From the cell containing the given text, extract its center point as [x, y] coordinate. 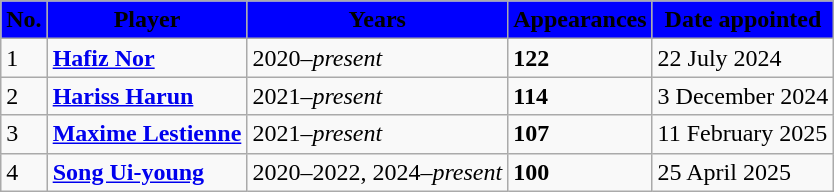
3 December 2024 [743, 96]
Appearances [580, 20]
1 [24, 58]
Hariss Harun [147, 96]
Player [147, 20]
4 [24, 172]
2 [24, 96]
22 July 2024 [743, 58]
Years [378, 20]
2020–2022, 2024–present [378, 172]
107 [580, 134]
Song Ui-young [147, 172]
25 April 2025 [743, 172]
3 [24, 134]
2020–present [378, 58]
Hafiz Nor [147, 58]
Maxime Lestienne [147, 134]
Date appointed [743, 20]
114 [580, 96]
122 [580, 58]
No. [24, 20]
100 [580, 172]
11 February 2025 [743, 134]
